Return the [X, Y] coordinate for the center point of the cell that contains the specified text.  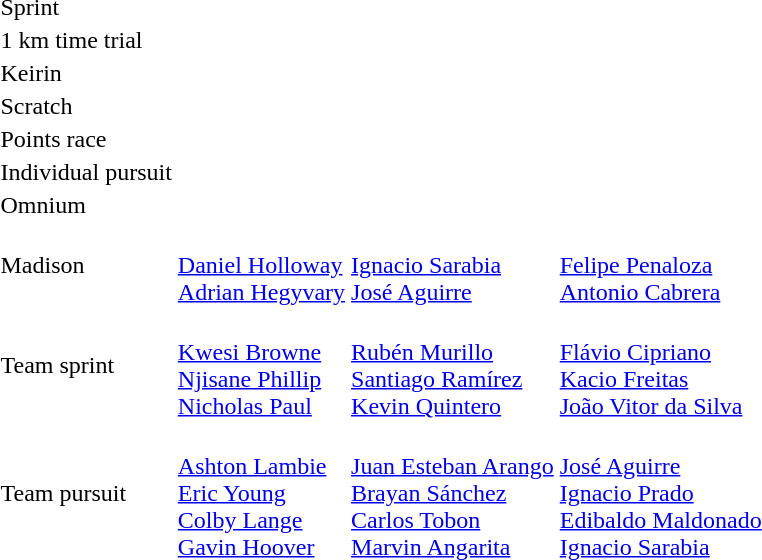
Ignacio SarabiaJosé Aguirre [453, 265]
Daniel HollowayAdrian Hegyvary [261, 265]
Rubén MurilloSantiago RamírezKevin Quintero [453, 366]
Kwesi BrowneNjisane PhillipNicholas Paul [261, 366]
